Scan for the cell matching the given text and deliver its (x, y) coordinate at center. 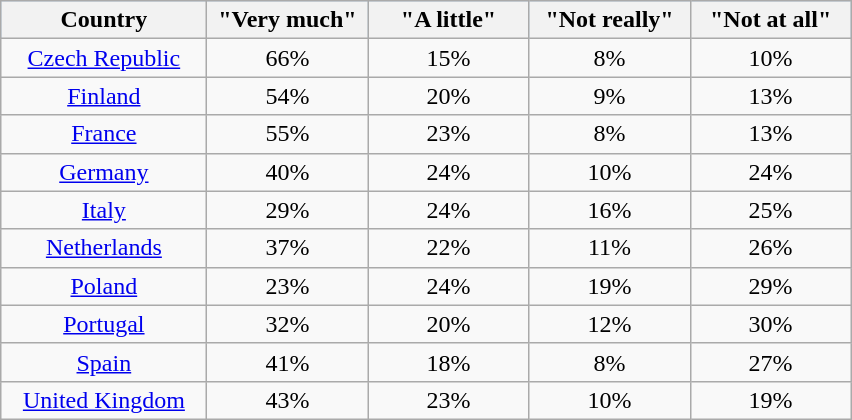
37% (288, 248)
Finland (104, 96)
Spain (104, 362)
United Kingdom (104, 400)
25% (770, 210)
Portugal (104, 324)
30% (770, 324)
11% (610, 248)
66% (288, 58)
"A little" (448, 20)
15% (448, 58)
54% (288, 96)
Czech Republic (104, 58)
Germany (104, 172)
Country (104, 20)
12% (610, 324)
18% (448, 362)
32% (288, 324)
"Not really" (610, 20)
Italy (104, 210)
Poland (104, 286)
27% (770, 362)
26% (770, 248)
55% (288, 134)
Netherlands (104, 248)
16% (610, 210)
"Very much" (288, 20)
"Not at all" (770, 20)
43% (288, 400)
9% (610, 96)
40% (288, 172)
41% (288, 362)
France (104, 134)
22% (448, 248)
